Return (x, y) of the center of cell containing provided text 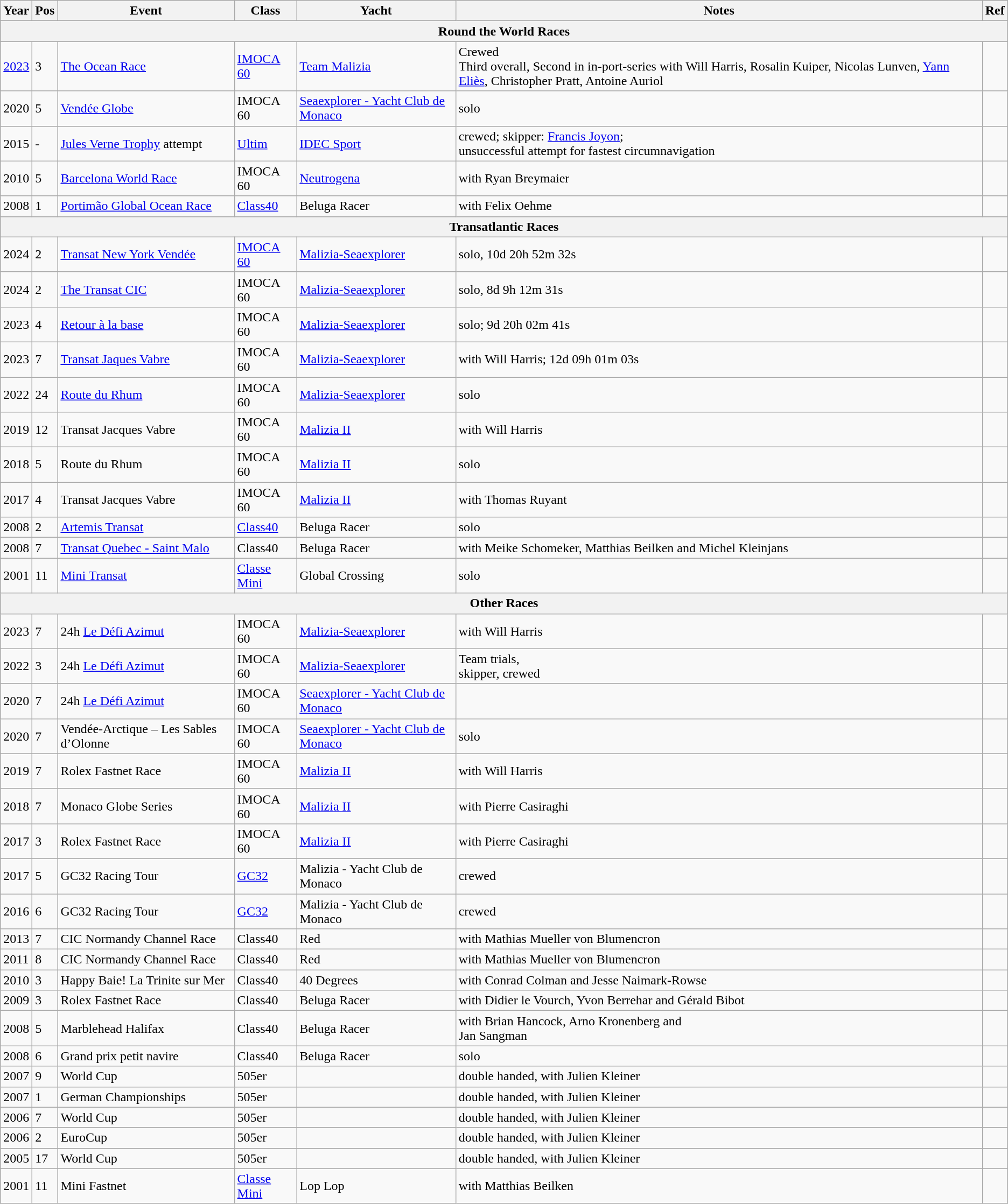
with Didier le Vourch, Yvon Berrehar and Gérald Bibot (719, 1001)
Team Malizia (376, 66)
Year (16, 11)
Class (265, 11)
Transat Jaques Vabre (146, 360)
Global Crossing (376, 576)
Event (146, 11)
German Championships (146, 1097)
2009 (16, 1001)
Lop Lop (376, 1186)
24 (45, 394)
40 Degrees (376, 980)
Transat New York Vendée (146, 254)
9 (45, 1076)
with Ryan Breymaier (719, 179)
with Brian Hancock, Arno Kronenberg andJan Sangman (719, 1028)
Yacht (376, 11)
Pos (45, 11)
Team trials,skipper, crewed (719, 666)
The Ocean Race (146, 66)
Monaco Globe Series (146, 806)
with Meike Schomeker, Matthias Beilken and Michel Kleinjans (719, 548)
Barcelona World Race (146, 179)
2013 (16, 939)
solo, 8d 9h 12m 31s (719, 290)
Other Races (504, 603)
17 (45, 1158)
Happy Baie! La Trinite sur Mer (146, 980)
Portimão Global Ocean Race (146, 206)
Jules Verne Trophy attempt (146, 143)
Grand prix petit navire (146, 1056)
Marblehead Halifax (146, 1028)
with Matthias Beilken (719, 1186)
2015 (16, 143)
solo, 10d 20h 52m 32s (719, 254)
8 (45, 960)
Round the World Races (504, 31)
Transat Quebec - Saint Malo (146, 548)
EuroCup (146, 1138)
2005 (16, 1158)
Notes (719, 11)
- (45, 143)
Retour à la base (146, 324)
Ultim (265, 143)
with Thomas Ruyant (719, 499)
The Transat CIC (146, 290)
CrewedThird overall, Second in in-port-series with Will Harris, Rosalin Kuiper, Nicolas Lunven, Yann Eliès, Christopher Pratt, Antoine Auriol (719, 66)
Vendée Globe (146, 109)
IDEC Sport (376, 143)
Ref (995, 11)
Artemis Transat (146, 527)
12 (45, 430)
crewed; skipper: Francis Joyon;unsuccessful attempt for fastest circumnavigation (719, 143)
Transatlantic Races (504, 227)
with Conrad Colman and Jesse Naimark-Rowse (719, 980)
Neutrogena (376, 179)
Mini Fastnet (146, 1186)
Mini Transat (146, 576)
Vendée-Arctique – Les Sables d’Olonne (146, 736)
2016 (16, 911)
with Felix Oehme (719, 206)
2011 (16, 960)
with Will Harris; 12d 09h 01m 03s (719, 360)
solo; 9d 20h 02m 41s (719, 324)
